Return [X, Y] of the center of cell containing provided text 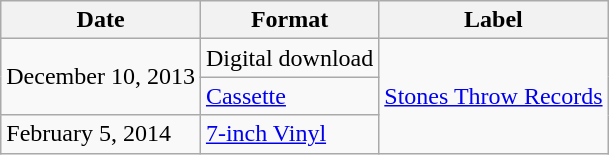
Label [494, 20]
February 5, 2014 [101, 134]
Date [101, 20]
Format [289, 20]
Cassette [289, 96]
7-inch Vinyl [289, 134]
December 10, 2013 [101, 77]
Digital download [289, 58]
Stones Throw Records [494, 96]
